Determine the (x, y) coordinate at the center of the cell enclosing the given text.  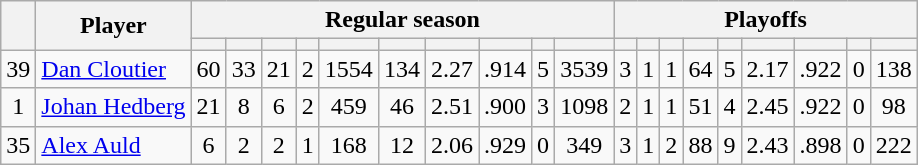
1098 (584, 107)
.914 (504, 69)
4 (730, 107)
51 (700, 107)
134 (402, 69)
9 (730, 145)
98 (894, 107)
1554 (348, 69)
Regular season (402, 20)
138 (894, 69)
46 (402, 107)
349 (584, 145)
Johan Hedberg (114, 107)
8 (244, 107)
.929 (504, 145)
33 (244, 69)
.898 (820, 145)
Dan Cloutier (114, 69)
222 (894, 145)
64 (700, 69)
2.27 (452, 69)
3539 (584, 69)
Alex Auld (114, 145)
60 (208, 69)
39 (18, 69)
2.51 (452, 107)
2.43 (768, 145)
88 (700, 145)
.900 (504, 107)
12 (402, 145)
35 (18, 145)
459 (348, 107)
168 (348, 145)
2.17 (768, 69)
Player (114, 26)
2.06 (452, 145)
2.45 (768, 107)
Playoffs (766, 20)
